Identify which cell holds the provided text, then report its (x, y) central coordinate. 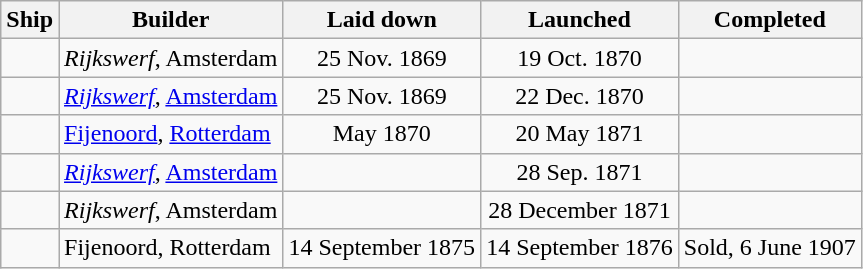
Builder (171, 20)
28 Sep. 1871 (580, 172)
Ship (30, 20)
28 December 1871 (580, 210)
20 May 1871 (580, 134)
14 September 1875 (382, 248)
14 September 1876 (580, 248)
22 Dec. 1870 (580, 96)
19 Oct. 1870 (580, 58)
Completed (770, 20)
Laid down (382, 20)
Sold, 6 June 1907 (770, 248)
Launched (580, 20)
May 1870 (382, 134)
